Determine the (x, y) coordinate at the center of the cell enclosing the given text.  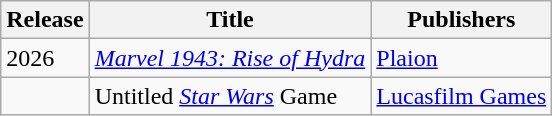
2026 (45, 58)
Publishers (462, 20)
Untitled Star Wars Game (230, 96)
Lucasfilm Games (462, 96)
Title (230, 20)
Release (45, 20)
Plaion (462, 58)
Marvel 1943: Rise of Hydra (230, 58)
